Pinpoint the cell where the given text exists, returning its [X, Y] midpoint coordinate. 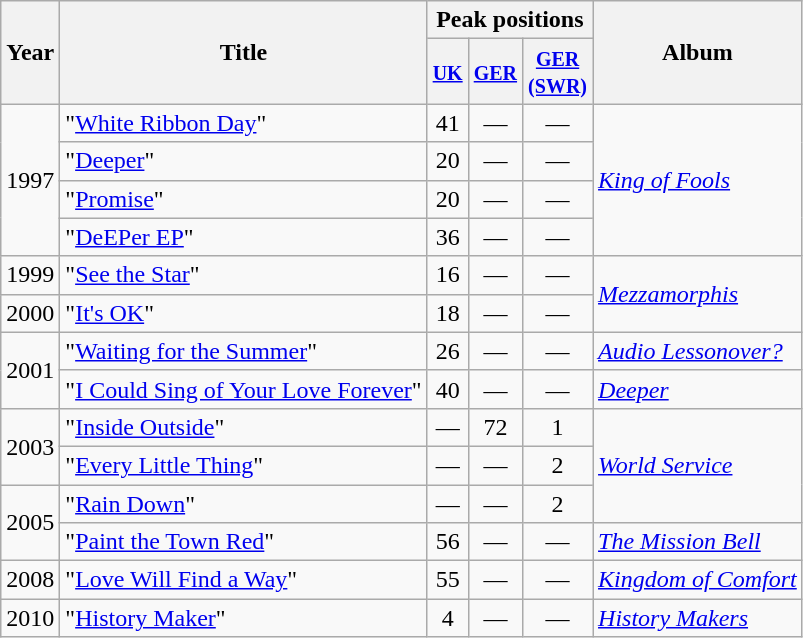
40 [448, 389]
56 [448, 542]
"DeEPer EP" [244, 237]
"I Could Sing of Your Love Forever" [244, 389]
"Rain Down" [244, 503]
Deeper [698, 389]
72 [495, 427]
2001 [30, 370]
2008 [30, 580]
16 [448, 275]
1 [558, 427]
The Mission Bell [698, 542]
"See the Star" [244, 275]
2010 [30, 618]
1999 [30, 275]
2003 [30, 446]
"Waiting for the Summer" [244, 351]
GER(SWR) [558, 72]
Album [698, 52]
2005 [30, 522]
"Paint the Town Red" [244, 542]
"White Ribbon Day" [244, 123]
"Deeper" [244, 161]
55 [448, 580]
2000 [30, 313]
Title [244, 52]
"History Maker" [244, 618]
18 [448, 313]
Audio Lessonover? [698, 351]
Year [30, 52]
"Every Little Thing" [244, 465]
36 [448, 237]
26 [448, 351]
"Inside Outside" [244, 427]
4 [448, 618]
"Promise" [244, 199]
Peak positions [510, 20]
Mezzamorphis [698, 294]
World Service [698, 465]
GER [495, 72]
"Love Will Find a Way" [244, 580]
Kingdom of Comfort [698, 580]
1997 [30, 180]
41 [448, 123]
History Makers [698, 618]
"It's OK" [244, 313]
King of Fools [698, 180]
UK [448, 72]
